Extract the [X, Y] coordinate from the center of the cell holding the provided text.  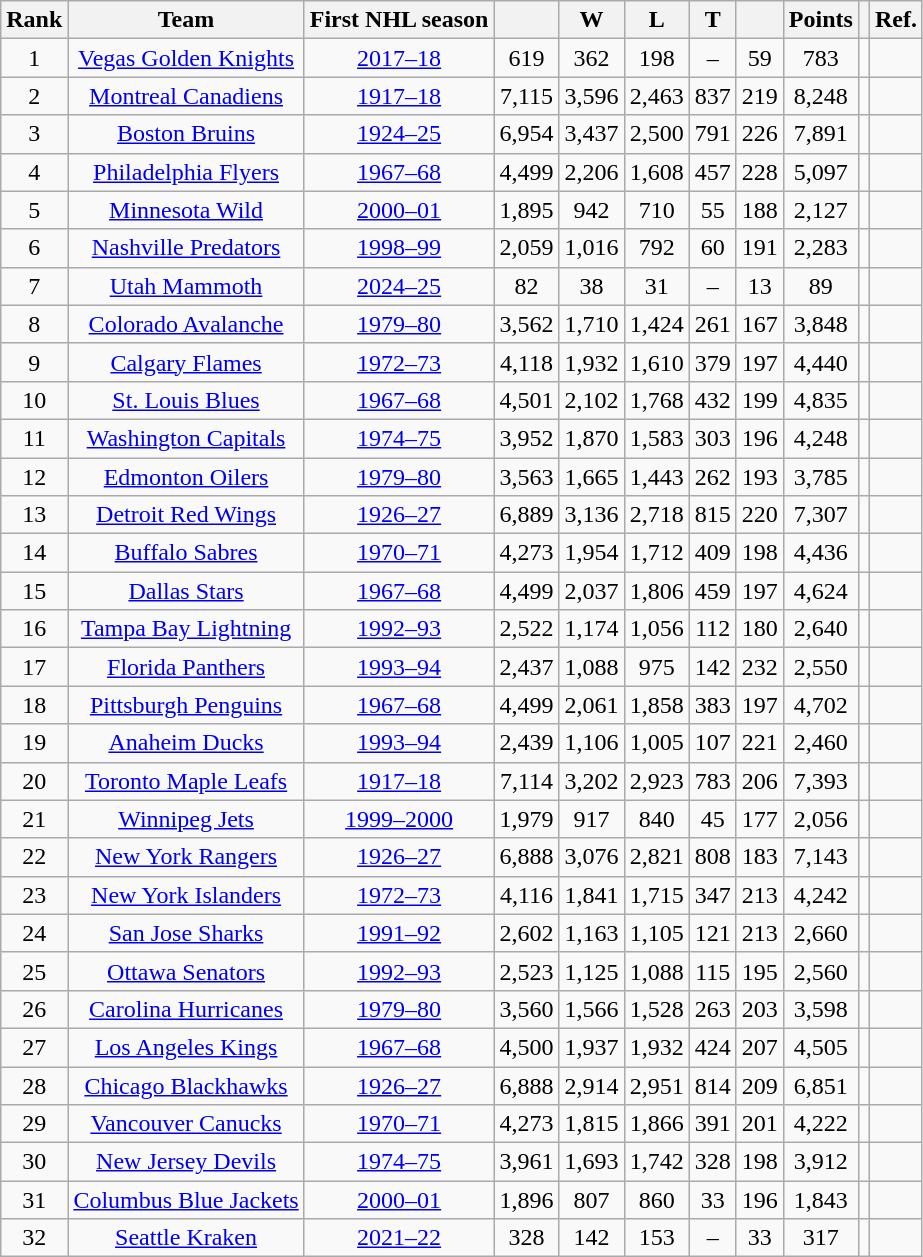
3,912 [820, 1162]
2,061 [592, 705]
1,742 [656, 1162]
220 [760, 515]
23 [34, 895]
1991–92 [399, 933]
3,785 [820, 477]
3,961 [526, 1162]
29 [34, 1124]
153 [656, 1238]
Philadelphia Flyers [186, 172]
Ottawa Senators [186, 971]
Dallas Stars [186, 591]
4,505 [820, 1047]
17 [34, 667]
2,718 [656, 515]
201 [760, 1124]
10 [34, 400]
59 [760, 58]
New York Islanders [186, 895]
60 [712, 248]
1,896 [526, 1200]
4,624 [820, 591]
840 [656, 819]
3,562 [526, 324]
195 [760, 971]
619 [526, 58]
1,424 [656, 324]
2,463 [656, 96]
15 [34, 591]
1,105 [656, 933]
3,136 [592, 515]
383 [712, 705]
261 [712, 324]
226 [760, 134]
2,550 [820, 667]
Carolina Hurricanes [186, 1009]
22 [34, 857]
T [712, 20]
2,523 [526, 971]
107 [712, 743]
2,640 [820, 629]
45 [712, 819]
1,566 [592, 1009]
Vegas Golden Knights [186, 58]
7,143 [820, 857]
221 [760, 743]
Ref. [896, 20]
2,102 [592, 400]
1,806 [656, 591]
Winnipeg Jets [186, 819]
89 [820, 286]
347 [712, 895]
3,952 [526, 438]
W [592, 20]
1924–25 [399, 134]
1,608 [656, 172]
1,016 [592, 248]
2,951 [656, 1085]
791 [712, 134]
206 [760, 781]
Columbus Blue Jackets [186, 1200]
Edmonton Oilers [186, 477]
2,437 [526, 667]
2,439 [526, 743]
2,037 [592, 591]
2,056 [820, 819]
1,979 [526, 819]
7,891 [820, 134]
Chicago Blackhawks [186, 1085]
121 [712, 933]
Pittsburgh Penguins [186, 705]
1,056 [656, 629]
St. Louis Blues [186, 400]
3,848 [820, 324]
Team [186, 20]
Rank [34, 20]
2,660 [820, 933]
6,851 [820, 1085]
808 [712, 857]
391 [712, 1124]
2,059 [526, 248]
Vancouver Canucks [186, 1124]
Florida Panthers [186, 667]
1,443 [656, 477]
5,097 [820, 172]
Seattle Kraken [186, 1238]
2 [34, 96]
1,870 [592, 438]
203 [760, 1009]
20 [34, 781]
First NHL season [399, 20]
26 [34, 1009]
1999–2000 [399, 819]
2,206 [592, 172]
2,923 [656, 781]
4,118 [526, 362]
14 [34, 553]
199 [760, 400]
457 [712, 172]
409 [712, 553]
New Jersey Devils [186, 1162]
459 [712, 591]
Calgary Flames [186, 362]
917 [592, 819]
Tampa Bay Lightning [186, 629]
2,460 [820, 743]
3,598 [820, 1009]
Detroit Red Wings [186, 515]
193 [760, 477]
Boston Bruins [186, 134]
Anaheim Ducks [186, 743]
362 [592, 58]
1,895 [526, 210]
8 [34, 324]
112 [712, 629]
2,560 [820, 971]
24 [34, 933]
32 [34, 1238]
1,163 [592, 933]
12 [34, 477]
2,500 [656, 134]
82 [526, 286]
3,437 [592, 134]
424 [712, 1047]
317 [820, 1238]
27 [34, 1047]
Buffalo Sabres [186, 553]
16 [34, 629]
4,436 [820, 553]
1,710 [592, 324]
4,501 [526, 400]
2,127 [820, 210]
1,937 [592, 1047]
188 [760, 210]
San Jose Sharks [186, 933]
11 [34, 438]
2,602 [526, 933]
837 [712, 96]
1998–99 [399, 248]
1,712 [656, 553]
2,283 [820, 248]
6,889 [526, 515]
807 [592, 1200]
55 [712, 210]
1,528 [656, 1009]
2,914 [592, 1085]
4,500 [526, 1047]
1,866 [656, 1124]
1,768 [656, 400]
25 [34, 971]
7,114 [526, 781]
1,106 [592, 743]
2021–22 [399, 1238]
3,563 [526, 477]
1,005 [656, 743]
1,125 [592, 971]
1,583 [656, 438]
1 [34, 58]
4,835 [820, 400]
1,693 [592, 1162]
814 [712, 1085]
975 [656, 667]
2017–18 [399, 58]
Nashville Predators [186, 248]
432 [712, 400]
228 [760, 172]
5 [34, 210]
860 [656, 1200]
942 [592, 210]
710 [656, 210]
28 [34, 1085]
1,715 [656, 895]
30 [34, 1162]
115 [712, 971]
Minnesota Wild [186, 210]
1,174 [592, 629]
7 [34, 286]
21 [34, 819]
3,560 [526, 1009]
1,610 [656, 362]
Washington Capitals [186, 438]
1,665 [592, 477]
4,440 [820, 362]
L [656, 20]
4,116 [526, 895]
262 [712, 477]
2024–25 [399, 286]
180 [760, 629]
209 [760, 1085]
3,076 [592, 857]
7,307 [820, 515]
815 [712, 515]
4,242 [820, 895]
3,202 [592, 781]
1,841 [592, 895]
7,393 [820, 781]
Montreal Canadiens [186, 96]
18 [34, 705]
379 [712, 362]
167 [760, 324]
3,596 [592, 96]
2,522 [526, 629]
9 [34, 362]
4,248 [820, 438]
303 [712, 438]
1,858 [656, 705]
207 [760, 1047]
177 [760, 819]
191 [760, 248]
19 [34, 743]
4,222 [820, 1124]
6,954 [526, 134]
1,954 [592, 553]
263 [712, 1009]
1,843 [820, 1200]
Utah Mammoth [186, 286]
4 [34, 172]
2,821 [656, 857]
Points [820, 20]
232 [760, 667]
7,115 [526, 96]
3 [34, 134]
6 [34, 248]
Colorado Avalanche [186, 324]
Los Angeles Kings [186, 1047]
Toronto Maple Leafs [186, 781]
219 [760, 96]
New York Rangers [186, 857]
1,815 [592, 1124]
792 [656, 248]
4,702 [820, 705]
183 [760, 857]
38 [592, 286]
8,248 [820, 96]
